Determine the (X, Y) coordinate at the center of the cell enclosing the given text.  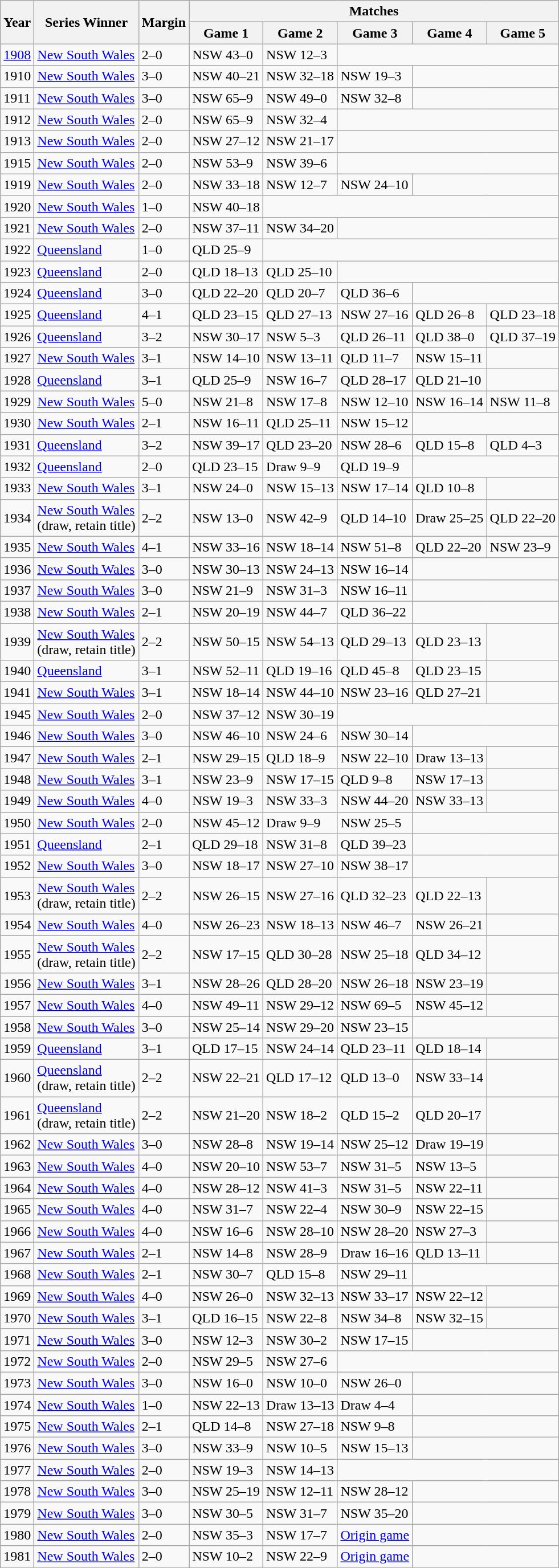
NSW 54–13 (300, 642)
1910 (17, 76)
NSW 29–12 (300, 1005)
NSW 35–20 (375, 1513)
NSW 13–5 (450, 1166)
QLD 19–9 (375, 467)
Game 2 (300, 33)
NSW 27–10 (300, 866)
NSW 33–3 (300, 801)
1927 (17, 358)
1965 (17, 1210)
1973 (17, 1383)
NSW 18–2 (300, 1116)
1925 (17, 315)
NSW 26–15 (226, 896)
Draw 19–19 (450, 1145)
QLD 16–15 (226, 1318)
NSW 22–10 (375, 758)
NSW 33–18 (226, 185)
NSW 31–8 (300, 844)
1945 (17, 714)
QLD 13–11 (450, 1253)
1928 (17, 380)
NSW 34–20 (300, 228)
1972 (17, 1361)
Series Winner (87, 22)
NSW 17–7 (300, 1535)
1930 (17, 423)
NSW 33–13 (450, 801)
NSW 51–8 (375, 547)
QLD 30–28 (300, 954)
1922 (17, 250)
NSW 17–14 (375, 488)
1913 (17, 141)
QLD 32–23 (375, 896)
1919 (17, 185)
NSW 22–4 (300, 1210)
NSW 24–0 (226, 488)
NSW 53–7 (300, 1166)
NSW 26–18 (375, 983)
NSW 21–17 (300, 141)
NSW 14–13 (300, 1470)
1933 (17, 488)
NSW 25–18 (375, 954)
NSW 21–8 (226, 402)
NSW 22–9 (300, 1557)
NSW 49–11 (226, 1005)
1921 (17, 228)
NSW 30–9 (375, 1210)
QLD 18–13 (226, 272)
1956 (17, 983)
NSW 29–15 (226, 758)
1936 (17, 569)
QLD 17–12 (300, 1078)
1915 (17, 163)
1962 (17, 1145)
5–0 (164, 402)
1955 (17, 954)
1954 (17, 925)
NSW 34–8 (375, 1318)
1958 (17, 1027)
NSW 26–21 (450, 925)
1951 (17, 844)
NSW 40–21 (226, 76)
NSW 30–14 (375, 736)
QLD 18–14 (450, 1049)
NSW 30–5 (226, 1513)
NSW 27–12 (226, 141)
QLD 29–18 (226, 844)
NSW 10–2 (226, 1557)
NSW 39–17 (226, 445)
NSW 52–11 (226, 671)
1960 (17, 1078)
NSW 32–8 (375, 98)
1957 (17, 1005)
NSW 25–12 (375, 1145)
NSW 50–15 (226, 642)
1978 (17, 1492)
1981 (17, 1557)
NSW 32–18 (300, 76)
1966 (17, 1231)
NSW 46–7 (375, 925)
NSW 30–19 (300, 714)
NSW 33–17 (375, 1296)
QLD 26–8 (450, 315)
NSW 18–17 (226, 866)
NSW 20–19 (226, 612)
1937 (17, 590)
QLD 39–23 (375, 844)
QLD 20–17 (450, 1116)
NSW 12–10 (375, 402)
NSW 43–0 (226, 55)
1959 (17, 1049)
QLD 27–13 (300, 315)
1940 (17, 671)
NSW 23–15 (375, 1027)
QLD 38–0 (450, 337)
1947 (17, 758)
1953 (17, 896)
QLD 22–13 (450, 896)
NSW 25–5 (375, 823)
QLD 23–18 (523, 315)
1946 (17, 736)
QLD 23–13 (450, 642)
1971 (17, 1340)
QLD 10–8 (450, 488)
1949 (17, 801)
NSW 49–0 (300, 98)
1970 (17, 1318)
NSW 24–6 (300, 736)
NSW 11–8 (523, 402)
NSW 25–14 (226, 1027)
NSW 31–3 (300, 590)
NSW 20–10 (226, 1166)
1941 (17, 693)
1908 (17, 55)
NSW 33–9 (226, 1448)
NSW 53–9 (226, 163)
QLD 25–11 (300, 423)
Draw 25–25 (450, 517)
NSW 13–11 (300, 358)
NSW 22–11 (450, 1188)
1979 (17, 1513)
NSW 14–10 (226, 358)
1931 (17, 445)
QLD 27–21 (450, 693)
NSW 28–20 (375, 1231)
NSW 23–19 (450, 983)
NSW 33–16 (226, 547)
NSW 27–3 (450, 1231)
NSW 30–2 (300, 1340)
QLD 28–17 (375, 380)
QLD 21–10 (450, 380)
NSW 16–7 (300, 380)
NSW 39–6 (300, 163)
1912 (17, 120)
NSW 14–8 (226, 1253)
Margin (164, 22)
NSW 27–18 (300, 1427)
NSW 22–8 (300, 1318)
1950 (17, 823)
1964 (17, 1188)
NSW 28–6 (375, 445)
NSW 19–14 (300, 1145)
NSW 16–6 (226, 1231)
1976 (17, 1448)
Game 1 (226, 33)
1932 (17, 467)
NSW 33–14 (450, 1078)
1974 (17, 1404)
Game 5 (523, 33)
NSW 30–13 (226, 569)
NSW 18–13 (300, 925)
NSW 30–7 (226, 1275)
1929 (17, 402)
NSW 17–8 (300, 402)
NSW 24–10 (375, 185)
QLD 18–9 (300, 758)
NSW 24–13 (300, 569)
1961 (17, 1116)
NSW 28–26 (226, 983)
QLD 11–7 (375, 358)
QLD 23–11 (375, 1049)
1948 (17, 779)
NSW 28–9 (300, 1253)
1952 (17, 866)
NSW 35–3 (226, 1535)
NSW 12–7 (300, 185)
1963 (17, 1166)
QLD 9–8 (375, 779)
NSW 16–0 (226, 1383)
NSW 37–12 (226, 714)
NSW 10–5 (300, 1448)
1911 (17, 98)
NSW 29–11 (375, 1275)
NSW 21–9 (226, 590)
1938 (17, 612)
1926 (17, 337)
NSW 30–17 (226, 337)
1923 (17, 272)
NSW 29–20 (300, 1027)
NSW 21–20 (226, 1116)
NSW 5–3 (300, 337)
QLD 15–2 (375, 1116)
NSW 12–11 (300, 1492)
NSW 17–13 (450, 779)
NSW 13–0 (226, 517)
Draw 16–16 (375, 1253)
QLD 37–19 (523, 337)
QLD 34–12 (450, 954)
1920 (17, 206)
QLD 36–22 (375, 612)
NSW 32–15 (450, 1318)
NSW 26–23 (226, 925)
NSW 38–17 (375, 866)
QLD 20–7 (300, 293)
NSW 41–3 (300, 1188)
NSW 22–15 (450, 1210)
NSW 69–5 (375, 1005)
NSW 44–7 (300, 612)
QLD 14–8 (226, 1427)
1969 (17, 1296)
QLD 4–3 (523, 445)
NSW 42–9 (300, 517)
QLD 28–20 (300, 983)
NSW 25–19 (226, 1492)
QLD 14–10 (375, 517)
NSW 32–13 (300, 1296)
1934 (17, 517)
QLD 19–16 (300, 671)
NSW 29–5 (226, 1361)
NSW 9–8 (375, 1427)
NSW 22–21 (226, 1078)
QLD 29–13 (375, 642)
NSW 10–0 (300, 1383)
1939 (17, 642)
NSW 23–16 (375, 693)
QLD 25–10 (300, 272)
QLD 17–15 (226, 1049)
1968 (17, 1275)
Draw 4–4 (375, 1404)
NSW 24–14 (300, 1049)
NSW 28–8 (226, 1145)
QLD 45–8 (375, 671)
QLD 23–20 (300, 445)
Matches (374, 11)
NSW 28–10 (300, 1231)
NSW 15–11 (450, 358)
Game 3 (375, 33)
QLD 26–11 (375, 337)
1967 (17, 1253)
NSW 37–11 (226, 228)
NSW 27–6 (300, 1361)
NSW 32–4 (300, 120)
NSW 22–12 (450, 1296)
NSW 22–13 (226, 1404)
1975 (17, 1427)
NSW 44–10 (300, 693)
NSW 15–12 (375, 423)
1977 (17, 1470)
1980 (17, 1535)
NSW 44–20 (375, 801)
NSW 46–10 (226, 736)
QLD 36–6 (375, 293)
Game 4 (450, 33)
Year (17, 22)
1935 (17, 547)
NSW 40–18 (226, 206)
QLD 13–0 (375, 1078)
1924 (17, 293)
